Find where the given text appears and provide that cell's center as [x, y] coordinate. 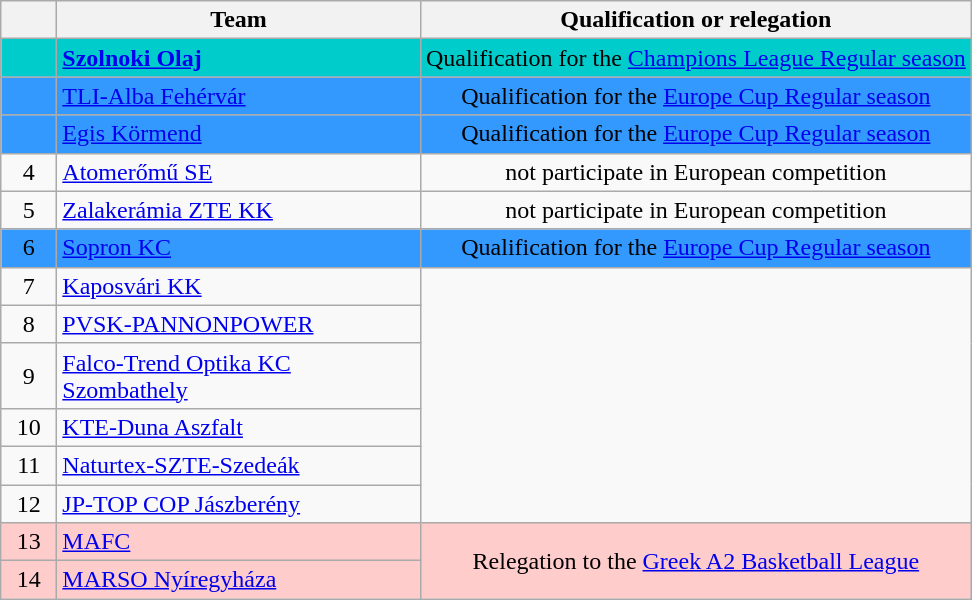
Qualification or relegation [696, 20]
Szolnoki Olaj [239, 58]
Kaposvári KK [239, 286]
Falco-Trend Optika KC Szombathely [239, 376]
Relegation to the Greek A2 Basketball League [696, 561]
Egis Körmend [239, 134]
PVSK-PANNONPOWER [239, 324]
4 [29, 172]
13 [29, 542]
JP-TOP COP Jászberény [239, 503]
MAFC [239, 542]
7 [29, 286]
Qualification for the Champions League Regular season [696, 58]
TLI-Alba Fehérvár [239, 96]
Zalakerámia ZTE KK [239, 210]
10 [29, 427]
KTE-Duna Aszfalt [239, 427]
9 [29, 376]
14 [29, 580]
MARSO Nyíregyháza [239, 580]
Sopron KC [239, 248]
5 [29, 210]
6 [29, 248]
11 [29, 465]
Team [239, 20]
Atomerőmű SE [239, 172]
12 [29, 503]
Naturtex-SZTE-Szedeák [239, 465]
8 [29, 324]
